Provide the [x, y] coordinate of the cell's center where the given text is located.  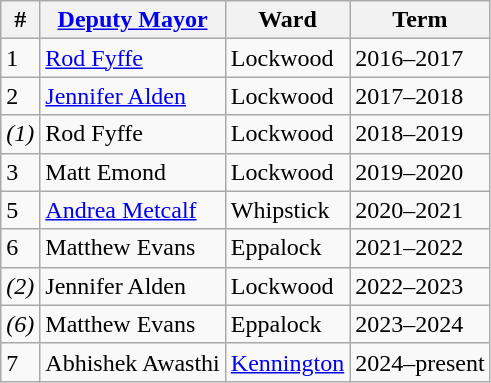
2021–2022 [420, 248]
Kennington [287, 362]
2016–2017 [420, 58]
6 [20, 248]
2017–2018 [420, 96]
2020–2021 [420, 210]
2018–2019 [420, 134]
Andrea Metcalf [133, 210]
2023–2024 [420, 324]
Matt Emond [133, 172]
Term [420, 20]
5 [20, 210]
Abhishek Awasthi [133, 362]
7 [20, 362]
Ward [287, 20]
(2) [20, 286]
Deputy Mayor [133, 20]
2024–present [420, 362]
(6) [20, 324]
2022–2023 [420, 286]
3 [20, 172]
2019–2020 [420, 172]
2 [20, 96]
Whipstick [287, 210]
# [20, 20]
(1) [20, 134]
1 [20, 58]
